Locate the cell with the specified text and output its (X, Y) center coordinate. 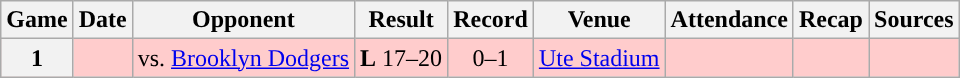
Venue (599, 20)
Date (102, 20)
vs. Brooklyn Dodgers (243, 58)
Record (491, 20)
Sources (914, 20)
Result (402, 20)
1 (37, 58)
Opponent (243, 20)
0–1 (491, 58)
Attendance (729, 20)
Ute Stadium (599, 58)
Game (37, 20)
Recap (830, 20)
L 17–20 (402, 58)
